Extract the [X, Y] coordinate from the center of the cell holding the provided text.  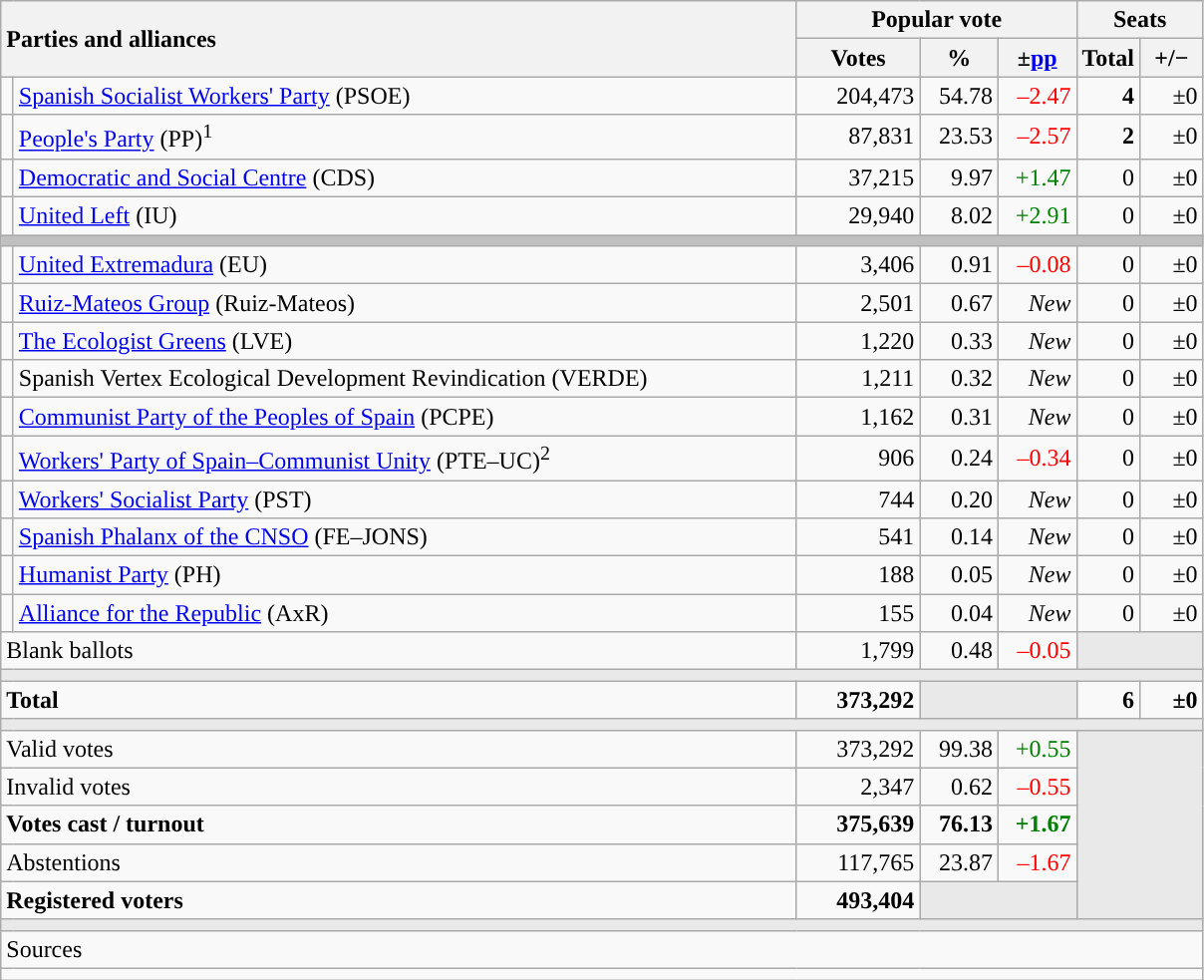
87,831 [858, 138]
Communist Party of the Peoples of Spain (PCPE) [405, 417]
+/− [1172, 58]
Seats [1140, 20]
United Extremadura (EU) [405, 265]
Blank ballots [399, 651]
0.24 [959, 459]
76.13 [959, 824]
2 [1108, 138]
–2.57 [1037, 138]
23.53 [959, 138]
–0.34 [1037, 459]
3,406 [858, 265]
1,799 [858, 651]
744 [858, 499]
–0.05 [1037, 651]
Humanist Party (PH) [405, 575]
Registered voters [399, 900]
Valid votes [399, 749]
1,162 [858, 417]
1,220 [858, 341]
Abstentions [399, 862]
493,404 [858, 900]
9.97 [959, 177]
0.05 [959, 575]
Workers' Party of Spain–Communist Unity (PTE–UC)2 [405, 459]
4 [1108, 96]
–1.67 [1037, 862]
906 [858, 459]
United Left (IU) [405, 216]
117,765 [858, 862]
188 [858, 575]
204,473 [858, 96]
0.04 [959, 613]
Ruiz-Mateos Group (Ruiz-Mateos) [405, 303]
The Ecologist Greens (LVE) [405, 341]
–2.47 [1037, 96]
Votes [858, 58]
Alliance for the Republic (AxR) [405, 613]
8.02 [959, 216]
% [959, 58]
Spanish Vertex Ecological Development Revindication (VERDE) [405, 379]
155 [858, 613]
+0.55 [1037, 749]
0.32 [959, 379]
2,501 [858, 303]
54.78 [959, 96]
6 [1108, 700]
0.14 [959, 537]
+1.47 [1037, 177]
37,215 [858, 177]
Spanish Phalanx of the CNSO (FE–JONS) [405, 537]
0.62 [959, 787]
+1.67 [1037, 824]
Votes cast / turnout [399, 824]
Invalid votes [399, 787]
–0.55 [1037, 787]
Popular vote [937, 20]
2,347 [858, 787]
541 [858, 537]
29,940 [858, 216]
Spanish Socialist Workers' Party (PSOE) [405, 96]
375,639 [858, 824]
±pp [1037, 58]
–0.08 [1037, 265]
99.38 [959, 749]
1,211 [858, 379]
0.33 [959, 341]
+2.91 [1037, 216]
Parties and alliances [399, 39]
Democratic and Social Centre (CDS) [405, 177]
Sources [602, 949]
0.91 [959, 265]
0.67 [959, 303]
Workers' Socialist Party (PST) [405, 499]
0.20 [959, 499]
0.48 [959, 651]
0.31 [959, 417]
People's Party (PP)1 [405, 138]
23.87 [959, 862]
